For the text-containing cell, return its midpoint in [x, y] coordinate format. 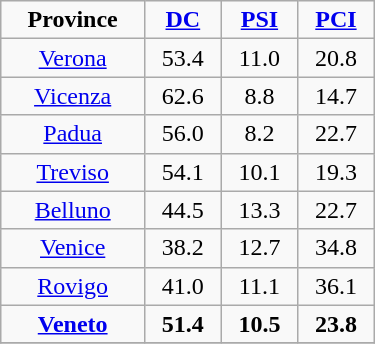
8.2 [260, 134]
23.8 [336, 324]
PCI [336, 20]
11.1 [260, 286]
11.0 [260, 58]
Verona [73, 58]
54.1 [184, 172]
Veneto [73, 324]
Belluno [73, 210]
Venice [73, 248]
38.2 [184, 248]
14.7 [336, 96]
Province [73, 20]
Rovigo [73, 286]
56.0 [184, 134]
13.3 [260, 210]
51.4 [184, 324]
Padua [73, 134]
PSI [260, 20]
8.8 [260, 96]
19.3 [336, 172]
20.8 [336, 58]
62.6 [184, 96]
DC [184, 20]
44.5 [184, 210]
Treviso [73, 172]
Vicenza [73, 96]
36.1 [336, 286]
34.8 [336, 248]
10.5 [260, 324]
10.1 [260, 172]
53.4 [184, 58]
41.0 [184, 286]
12.7 [260, 248]
